Extract the [X, Y] coordinate from the center of the cell holding the provided text.  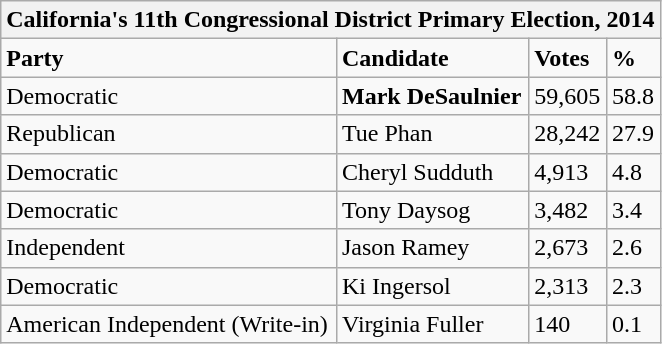
Virginia Fuller [432, 324]
Party [169, 58]
Republican [169, 134]
American Independent (Write-in) [169, 324]
140 [568, 324]
Candidate [432, 58]
2.6 [633, 248]
California's 11th Congressional District Primary Election, 2014 [330, 20]
3,482 [568, 210]
Independent [169, 248]
4,913 [568, 172]
59,605 [568, 96]
28,242 [568, 134]
Tony Daysog [432, 210]
Cheryl Sudduth [432, 172]
% [633, 58]
0.1 [633, 324]
4.8 [633, 172]
Ki Ingersol [432, 286]
Jason Ramey [432, 248]
Votes [568, 58]
27.9 [633, 134]
2,673 [568, 248]
3.4 [633, 210]
58.8 [633, 96]
Mark DeSaulnier [432, 96]
2.3 [633, 286]
Tue Phan [432, 134]
2,313 [568, 286]
